Extract the (X, Y) coordinate from the center of the cell holding the provided text.  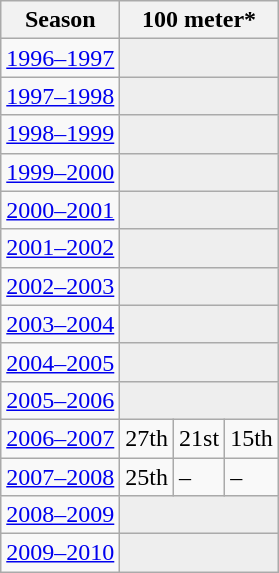
2000–2001 (60, 210)
Season (60, 20)
2003–2004 (60, 324)
100 meter* (200, 20)
21st (200, 438)
2006–2007 (60, 438)
1997–1998 (60, 96)
1998–1999 (60, 134)
2002–2003 (60, 286)
1999–2000 (60, 172)
2009–2010 (60, 553)
2007–2008 (60, 477)
2001–2002 (60, 248)
2008–2009 (60, 515)
2005–2006 (60, 400)
25th (147, 477)
1996–1997 (60, 58)
2004–2005 (60, 362)
15th (252, 438)
27th (147, 438)
